Provide the [x, y] coordinate of the cell's center where the given text is located.  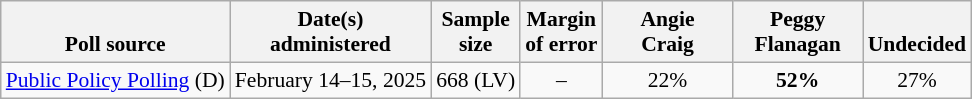
27% [917, 80]
February 14–15, 2025 [330, 80]
AngieCraig [667, 32]
668 (LV) [476, 80]
22% [667, 80]
– [561, 80]
Undecided [917, 32]
Poll source [116, 32]
PeggyFlanagan [798, 32]
Marginof error [561, 32]
Date(s)administered [330, 32]
Public Policy Polling (D) [116, 80]
52% [798, 80]
Samplesize [476, 32]
